Search for the cell housing the specified text and yield its [x, y] center coordinate. 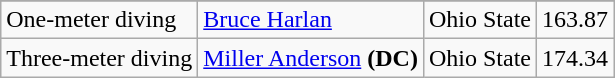
163.87 [576, 20]
Three-meter diving [100, 58]
Miller Anderson (DC) [311, 58]
174.34 [576, 58]
One-meter diving [100, 20]
Bruce Harlan [311, 20]
